Determine the [x, y] coordinate at the center of the cell enclosing the given text.  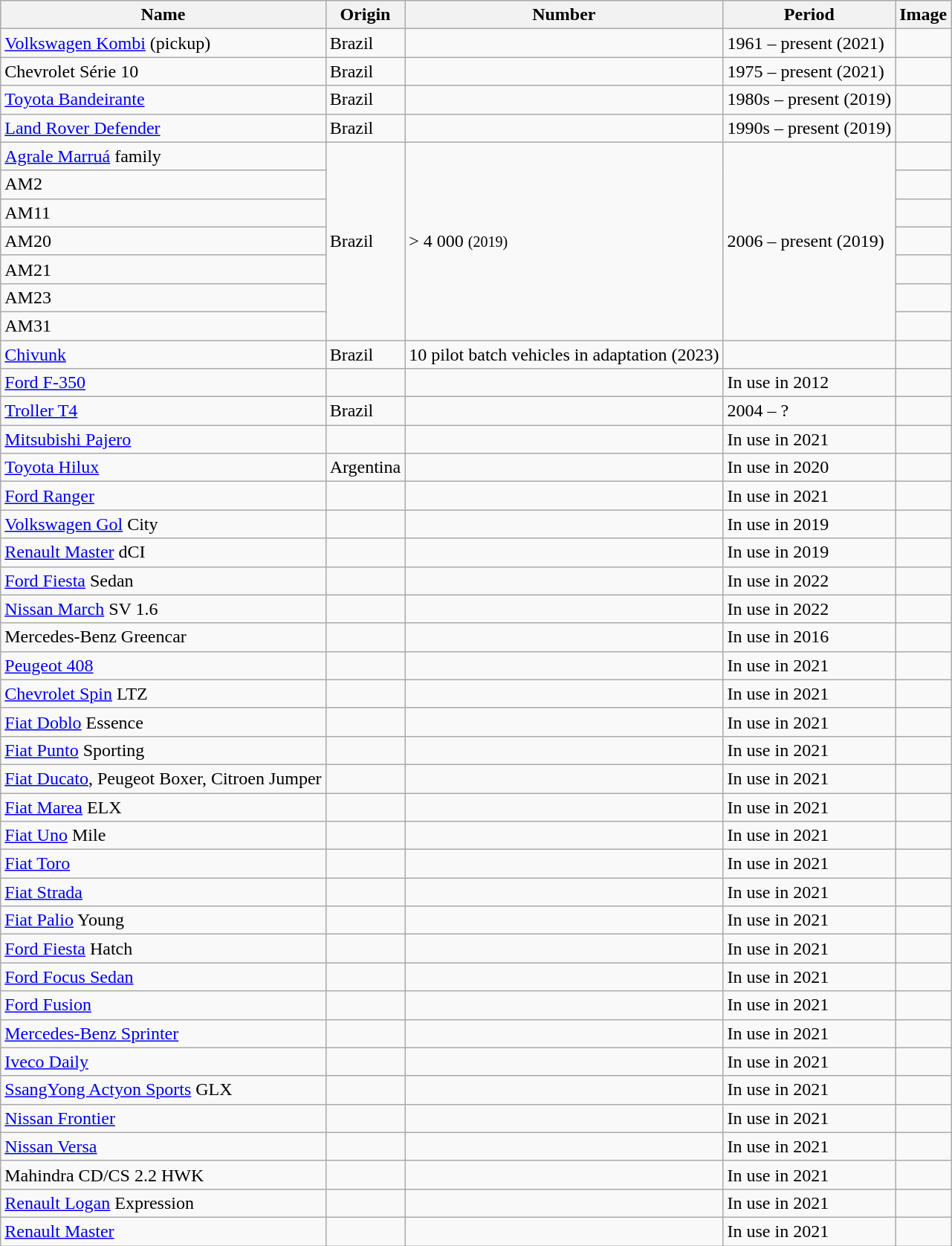
Chevrolet Spin LTZ [163, 694]
Mercedes-Benz Greencar [163, 637]
Nissan Frontier [163, 1118]
Renault Logan Expression [163, 1203]
Volkswagen Gol City [163, 524]
Fiat Marea ELX [163, 807]
Renault Master [163, 1231]
Fiat Punto Sporting [163, 750]
SsangYong Actyon Sports GLX [163, 1090]
Argentina [366, 468]
Troller T4 [163, 411]
Nissan March SV 1.6 [163, 609]
10 pilot batch vehicles in adaptation (2023) [564, 355]
Land Rover Defender [163, 128]
Fiat Uno Mile [163, 836]
Fiat Ducato, Peugeot Boxer, Citroen Jumper [163, 778]
Agrale Marruá family [163, 156]
Ford Fiesta Sedan [163, 581]
1980s – present (2019) [809, 100]
Ford Fiesta Hatch [163, 949]
In use in 2020 [809, 468]
Ford Ranger [163, 496]
Ford F-350 [163, 383]
Nissan Versa [163, 1146]
In use in 2016 [809, 637]
AM2 [163, 184]
Mercedes-Benz Sprinter [163, 1033]
Name [163, 15]
1975 – present (2021) [809, 71]
Peugeot 408 [163, 665]
Chivunk [163, 355]
AM21 [163, 269]
Renault Master dCI [163, 552]
Iveco Daily [163, 1062]
1961 – present (2021) [809, 43]
Ford Fusion [163, 1005]
> 4 000 (2019) [564, 241]
Number [564, 15]
Mahindra CD/CS 2.2 HWK [163, 1175]
AM20 [163, 241]
Fiat Strada [163, 892]
Origin [366, 15]
In use in 2012 [809, 383]
Toyota Bandeirante [163, 100]
AM31 [163, 326]
Fiat Toro [163, 864]
Fiat Palio Young [163, 920]
AM11 [163, 213]
1990s – present (2019) [809, 128]
Volkswagen Kombi (pickup) [163, 43]
Mitsubishi Pajero [163, 439]
Fiat Doblo Essence [163, 722]
2004 – ? [809, 411]
Ford Focus Sedan [163, 977]
AM23 [163, 297]
Toyota Hilux [163, 468]
2006 – present (2019) [809, 241]
Chevrolet Série 10 [163, 71]
Image [923, 15]
Period [809, 15]
